Output the (X, Y) coordinate of the center of the cell containing the given text.  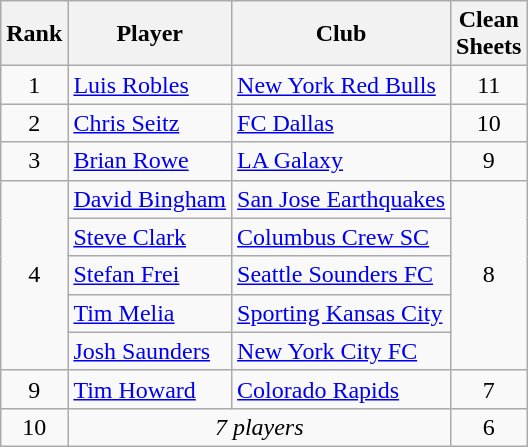
Josh Saunders (150, 351)
1 (34, 85)
San Jose Earthquakes (342, 199)
Seattle Sounders FC (342, 275)
Luis Robles (150, 85)
New York Red Bulls (342, 85)
Columbus Crew SC (342, 237)
Tim Howard (150, 389)
Colorado Rapids (342, 389)
David Bingham (150, 199)
Steve Clark (150, 237)
Chris Seitz (150, 123)
4 (34, 275)
Player (150, 34)
Tim Melia (150, 313)
Brian Rowe (150, 161)
Sporting Kansas City (342, 313)
New York City FC (342, 351)
CleanSheets (489, 34)
Rank (34, 34)
Stefan Frei (150, 275)
2 (34, 123)
3 (34, 161)
11 (489, 85)
LA Galaxy (342, 161)
7 (489, 389)
Club (342, 34)
8 (489, 275)
6 (489, 427)
FC Dallas (342, 123)
7 players (260, 427)
